Identify which cell holds the provided text, then report its [X, Y] central coordinate. 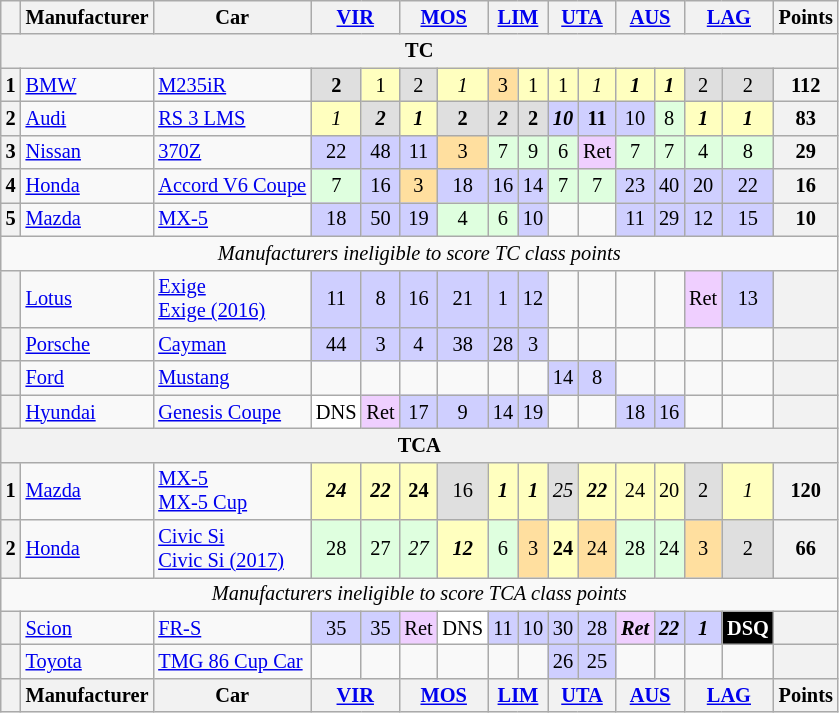
MX-5MX-5 Cup [232, 491]
15 [748, 219]
TMG 86 Cup Car [232, 661]
ExigeExige (2016) [232, 299]
BMW [88, 85]
5 [11, 219]
TC [420, 51]
Civic SiCivic Si (2017) [232, 549]
48 [380, 152]
120 [806, 491]
Genesis Coupe [232, 412]
44 [336, 344]
Scion [88, 628]
38 [462, 344]
Toyota [88, 661]
Porsche [88, 344]
DSQ [748, 628]
Hyundai [88, 412]
40 [669, 186]
30 [563, 628]
Ford [88, 378]
Cayman [232, 344]
Lotus [88, 299]
FR-S [232, 628]
Accord V6 Coupe [232, 186]
21 [462, 299]
50 [380, 219]
370Z [232, 152]
M235iR [232, 85]
83 [806, 118]
TCA [420, 445]
26 [563, 661]
Manufacturers ineligible to score TC class points [420, 253]
Mustang [232, 378]
66 [806, 549]
112 [806, 85]
Nissan [88, 152]
MX-5 [232, 219]
13 [748, 299]
23 [635, 186]
Audi [88, 118]
17 [418, 412]
RS 3 LMS [232, 118]
Manufacturers ineligible to score TCA class points [420, 594]
